Pinpoint the cell where the given text exists, returning its (X, Y) midpoint coordinate. 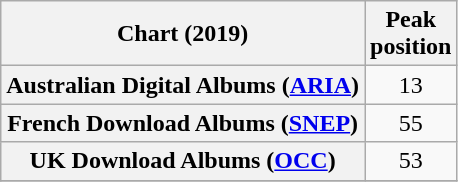
53 (411, 161)
French Download Albums (SNEP) (183, 123)
Australian Digital Albums (ARIA) (183, 85)
13 (411, 85)
Peakposition (411, 34)
55 (411, 123)
UK Download Albums (OCC) (183, 161)
Chart (2019) (183, 34)
